Locate the cell with the specified text and output its [x, y] center coordinate. 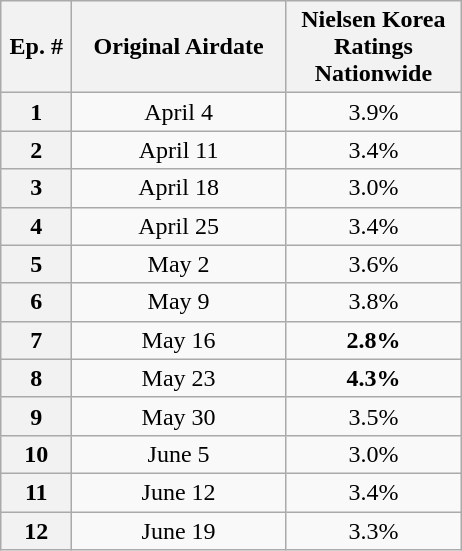
May 2 [179, 264]
May 16 [179, 340]
3.6% [373, 264]
April 25 [179, 226]
May 30 [179, 416]
April 4 [179, 112]
7 [36, 340]
May 23 [179, 378]
3.9% [373, 112]
May 9 [179, 302]
5 [36, 264]
June 19 [179, 531]
4 [36, 226]
11 [36, 492]
8 [36, 378]
10 [36, 454]
2 [36, 150]
April 18 [179, 188]
3.8% [373, 302]
June 5 [179, 454]
April 11 [179, 150]
3.5% [373, 416]
9 [36, 416]
3 [36, 188]
1 [36, 112]
2.8% [373, 340]
Nielsen Korea Ratings Nationwide [373, 47]
June 12 [179, 492]
Original Airdate [179, 47]
Ep. # [36, 47]
6 [36, 302]
3.3% [373, 531]
12 [36, 531]
4.3% [373, 378]
